Search for the cell housing the specified text and yield its (X, Y) center coordinate. 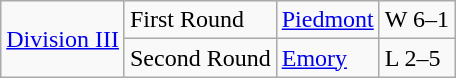
Emory (328, 58)
Second Round (200, 58)
W 6–1 (416, 20)
Piedmont (328, 20)
L 2–5 (416, 58)
Division III (63, 39)
First Round (200, 20)
